Output the [X, Y] coordinate of the center of the cell containing the given text.  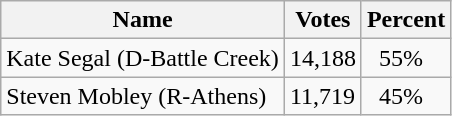
Percent [406, 20]
Name [143, 20]
11,719 [322, 96]
55% [406, 58]
Steven Mobley (R-Athens) [143, 96]
14,188 [322, 58]
Votes [322, 20]
45% [406, 96]
Kate Segal (D-Battle Creek) [143, 58]
